Output the [X, Y] coordinate of the center of the cell containing the given text.  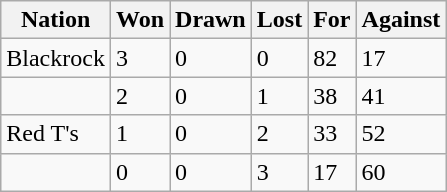
60 [401, 172]
Against [401, 20]
Won [140, 20]
41 [401, 96]
82 [332, 58]
Red T's [56, 134]
33 [332, 134]
38 [332, 96]
Lost [279, 20]
For [332, 20]
Nation [56, 20]
52 [401, 134]
Drawn [211, 20]
Blackrock [56, 58]
